Scan for the cell matching the given text and deliver its (X, Y) coordinate at center. 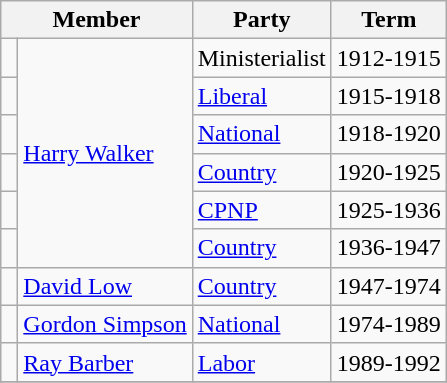
1918-1920 (388, 134)
David Low (105, 286)
Party (262, 20)
1989-1992 (388, 362)
Ministerialist (262, 58)
1947-1974 (388, 286)
1915-1918 (388, 96)
1912-1915 (388, 58)
Term (388, 20)
1920-1925 (388, 172)
CPNP (262, 210)
1974-1989 (388, 324)
1936-1947 (388, 248)
Member (96, 20)
Liberal (262, 96)
Gordon Simpson (105, 324)
Harry Walker (105, 153)
1925-1936 (388, 210)
Ray Barber (105, 362)
Labor (262, 362)
